Determine the [X, Y] coordinate at the center of the cell enclosing the given text.  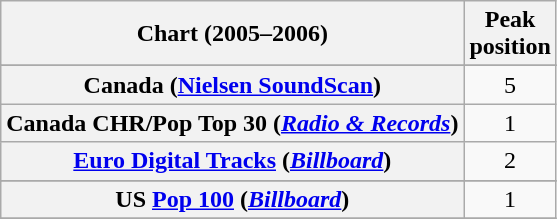
Canada CHR/Pop Top 30 (Radio & Records) [232, 123]
Canada (Nielsen SoundScan) [232, 85]
5 [510, 85]
2 [510, 161]
Euro Digital Tracks (Billboard) [232, 161]
US Pop 100 (Billboard) [232, 199]
Chart (2005–2006) [232, 34]
Peakposition [510, 34]
